Scan for the cell matching the given text and deliver its [x, y] coordinate at center. 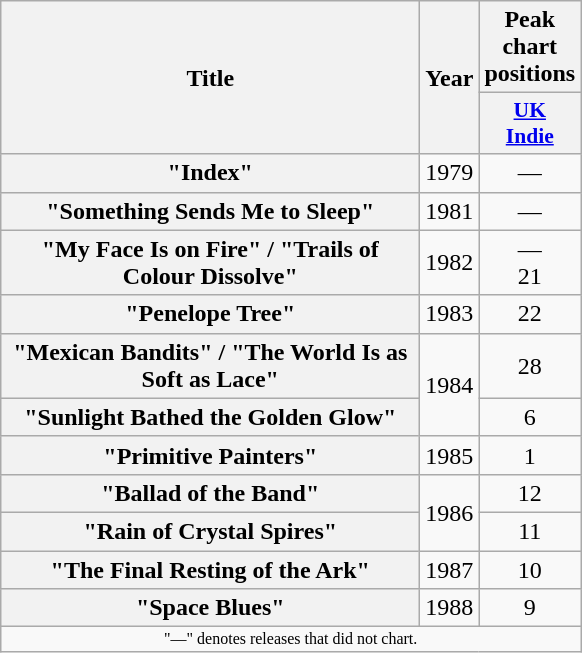
—21 [530, 262]
"—" denotes releases that did not chart. [291, 639]
1982 [450, 262]
28 [530, 366]
1 [530, 455]
"Index" [210, 173]
6 [530, 417]
9 [530, 608]
Title [210, 78]
22 [530, 314]
"Sunlight Bathed the Golden Glow" [210, 417]
"Primitive Painters" [210, 455]
1979 [450, 173]
"Penelope Tree" [210, 314]
"The Final Resting of the Ark" [210, 569]
"Rain of Crystal Spires" [210, 531]
"Mexican Bandits" / "The World Is as Soft as Lace" [210, 366]
"Ballad of the Band" [210, 493]
"My Face Is on Fire" / "Trails of Colour Dissolve" [210, 262]
1981 [450, 211]
"Something Sends Me to Sleep" [210, 211]
Peak chart positions [530, 47]
1984 [450, 384]
11 [530, 531]
Year [450, 78]
1986 [450, 512]
UKIndie [530, 124]
1985 [450, 455]
"Space Blues" [210, 608]
1983 [450, 314]
1987 [450, 569]
1988 [450, 608]
12 [530, 493]
10 [530, 569]
